Pinpoint the cell where the given text exists, returning its [x, y] midpoint coordinate. 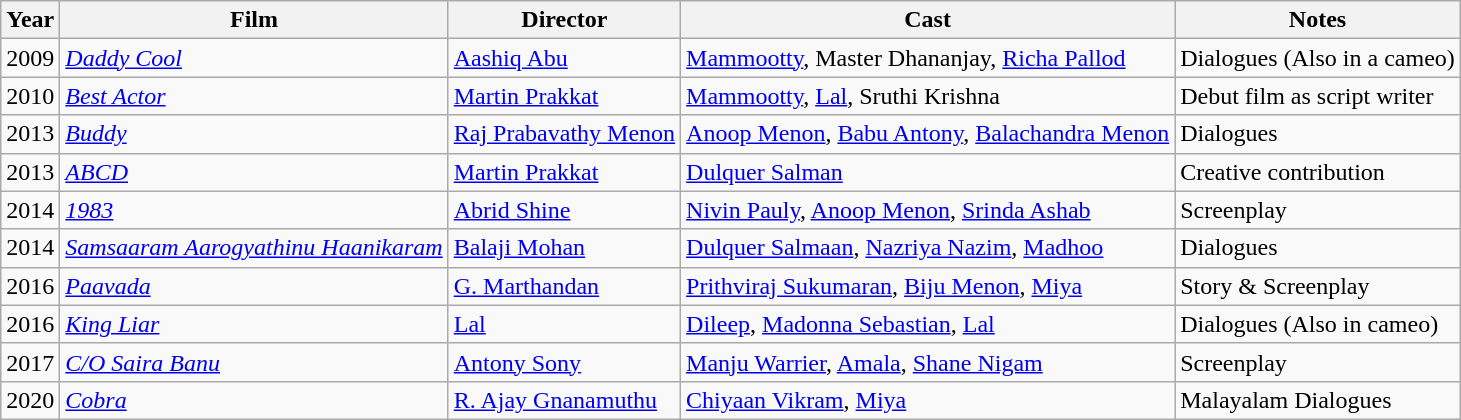
Film [254, 20]
Abrid Shine [564, 210]
Raj Prabavathy Menon [564, 134]
Story & Screenplay [1318, 286]
2020 [30, 400]
Samsaaram Aarogyathinu Haanikaram [254, 248]
Year [30, 20]
Manju Warrier, Amala, Shane Nigam [928, 362]
Antony Sony [564, 362]
Best Actor [254, 96]
Dulquer Salman [928, 172]
Buddy [254, 134]
Nivin Pauly, Anoop Menon, Srinda Ashab [928, 210]
Anoop Menon, Babu Antony, Balachandra Menon [928, 134]
Aashiq Abu [564, 58]
Mammootty, Lal, Sruthi Krishna [928, 96]
Notes [1318, 20]
Creative contribution [1318, 172]
Dialogues (Also in cameo) [1318, 324]
Mammootty, Master Dhananjay, Richa Pallod [928, 58]
Cast [928, 20]
King Liar [254, 324]
2009 [30, 58]
Lal [564, 324]
1983 [254, 210]
Chiyaan Vikram, Miya [928, 400]
2010 [30, 96]
2017 [30, 362]
Malayalam Dialogues [1318, 400]
Dialogues (Also in a cameo) [1318, 58]
Director [564, 20]
Prithviraj Sukumaran, Biju Menon, Miya [928, 286]
Paavada [254, 286]
Dileep, Madonna Sebastian, Lal [928, 324]
ABCD [254, 172]
Cobra [254, 400]
C/O Saira Banu [254, 362]
R. Ajay Gnanamuthu [564, 400]
Dulquer Salmaan, Nazriya Nazim, Madhoo [928, 248]
Daddy Cool [254, 58]
Debut film as script writer [1318, 96]
G. Marthandan [564, 286]
Balaji Mohan [564, 248]
